Determine the (x, y) coordinate at the center of the cell enclosing the given text.  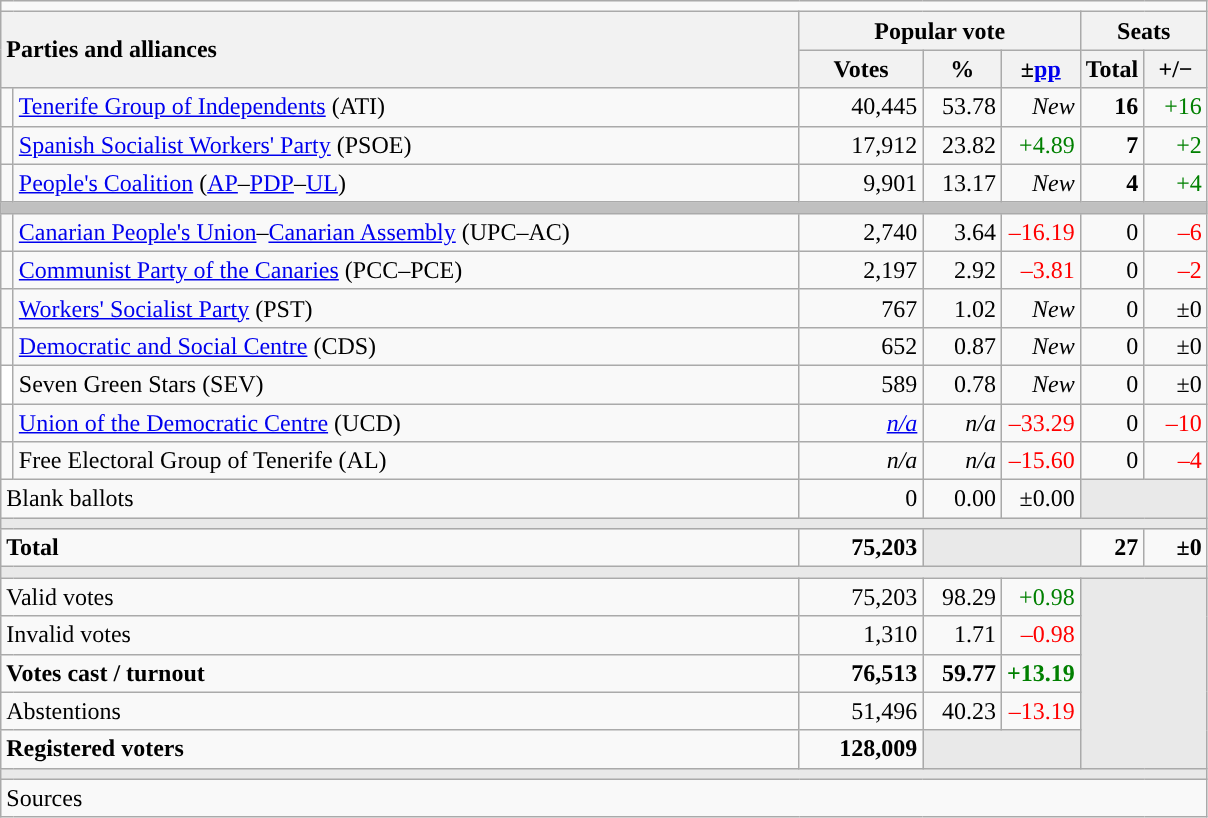
Seven Green Stars (SEV) (406, 384)
Democratic and Social Centre (CDS) (406, 346)
1.02 (962, 308)
Spanish Socialist Workers' Party (PSOE) (406, 145)
40,445 (861, 107)
–6 (1176, 232)
23.82 (962, 145)
±pp (1040, 69)
767 (861, 308)
+16 (1176, 107)
2,197 (861, 270)
Valid votes (400, 597)
16 (1112, 107)
51,496 (861, 711)
Union of the Democratic Centre (UCD) (406, 423)
40.23 (962, 711)
0.00 (962, 499)
589 (861, 384)
2,740 (861, 232)
–3.81 (1040, 270)
People's Coalition (AP–PDP–UL) (406, 183)
–15.60 (1040, 461)
2.92 (962, 270)
Canarian People's Union–Canarian Assembly (UPC–AC) (406, 232)
53.78 (962, 107)
9,901 (861, 183)
652 (861, 346)
–4 (1176, 461)
+2 (1176, 145)
+4.89 (1040, 145)
–16.19 (1040, 232)
Popular vote (940, 31)
Free Electoral Group of Tenerife (AL) (406, 461)
Votes (861, 69)
Abstentions (400, 711)
59.77 (962, 673)
Votes cast / turnout (400, 673)
98.29 (962, 597)
0.87 (962, 346)
3.64 (962, 232)
–10 (1176, 423)
% (962, 69)
+0.98 (1040, 597)
+/− (1176, 69)
±0.00 (1040, 499)
Invalid votes (400, 635)
–33.29 (1040, 423)
–13.19 (1040, 711)
7 (1112, 145)
Communist Party of the Canaries (PCC–PCE) (406, 270)
Registered voters (400, 749)
17,912 (861, 145)
+13.19 (1040, 673)
–2 (1176, 270)
+4 (1176, 183)
13.17 (962, 183)
Workers' Socialist Party (PST) (406, 308)
–0.98 (1040, 635)
27 (1112, 548)
1,310 (861, 635)
Tenerife Group of Independents (ATI) (406, 107)
Seats (1144, 31)
0.78 (962, 384)
128,009 (861, 749)
76,513 (861, 673)
4 (1112, 183)
Parties and alliances (400, 50)
Blank ballots (400, 499)
Sources (604, 798)
1.71 (962, 635)
